Detect which cell encompasses the target text, then output its (x, y) center coordinate. 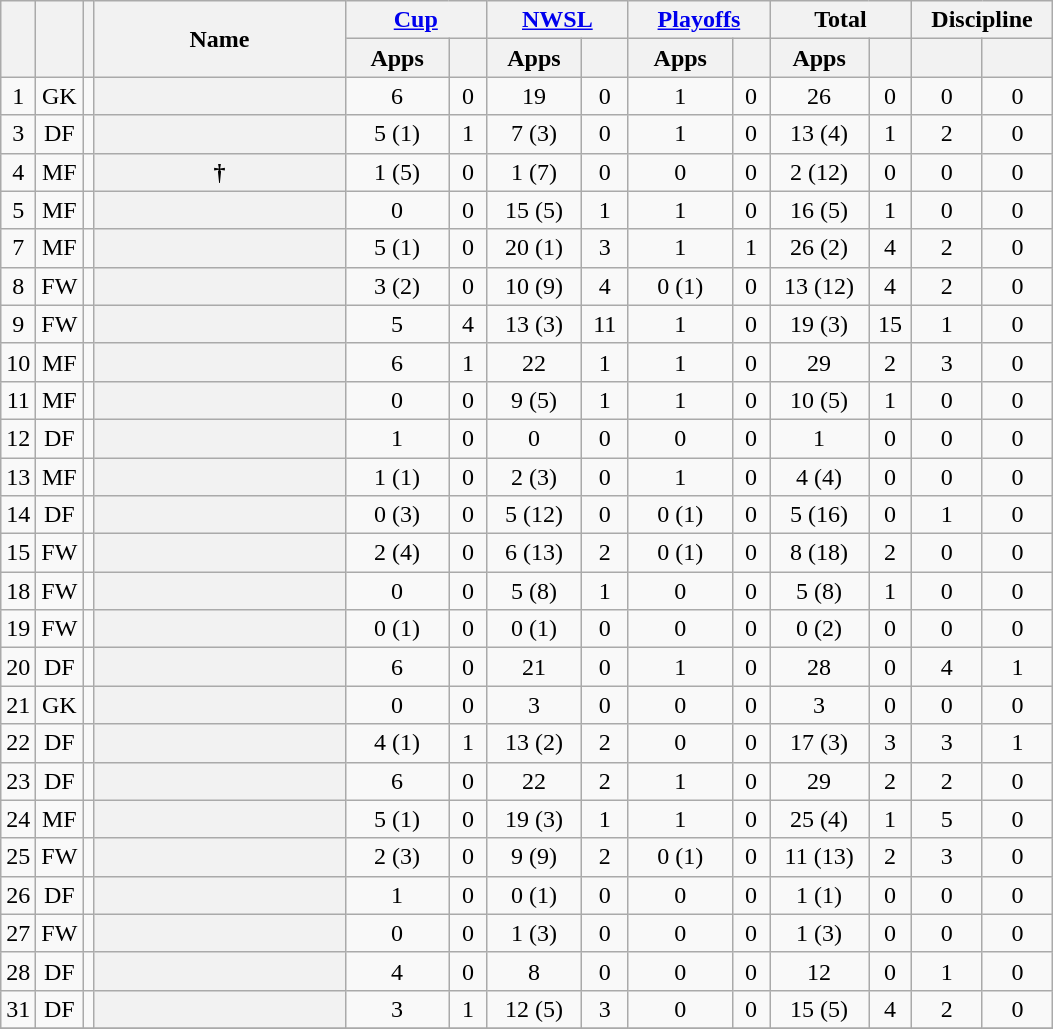
4 (4) (820, 477)
26 (2) (820, 248)
NWSL (558, 20)
13 (12) (820, 286)
1 (7) (534, 172)
23 (18, 781)
13 (4) (820, 134)
10 (18, 362)
14 (18, 515)
20 (18, 667)
18 (18, 591)
9 (5) (534, 400)
2 (12) (820, 172)
Discipline (982, 20)
12 (5) (534, 1009)
25 (4) (820, 819)
7 (3) (534, 134)
20 (1) (534, 248)
0 (2) (820, 629)
13 (18, 477)
11 (13) (820, 857)
13 (2) (534, 743)
3 (2) (397, 286)
1 (5) (397, 172)
13 (3) (534, 324)
6 (13) (534, 553)
Playoffs (699, 20)
Name (220, 39)
24 (18, 819)
9 (9) (534, 857)
† (220, 172)
5 (16) (820, 515)
0 (3) (397, 515)
9 (18, 324)
2 (4) (397, 553)
8 (18) (820, 553)
17 (3) (820, 743)
4 (1) (397, 743)
25 (18, 857)
10 (5) (820, 400)
5 (12) (534, 515)
10 (9) (534, 286)
7 (18, 248)
Cup (416, 20)
16 (5) (820, 210)
27 (18, 933)
Total (841, 20)
31 (18, 1009)
